For the text-containing cell, return its midpoint in [X, Y] coordinate format. 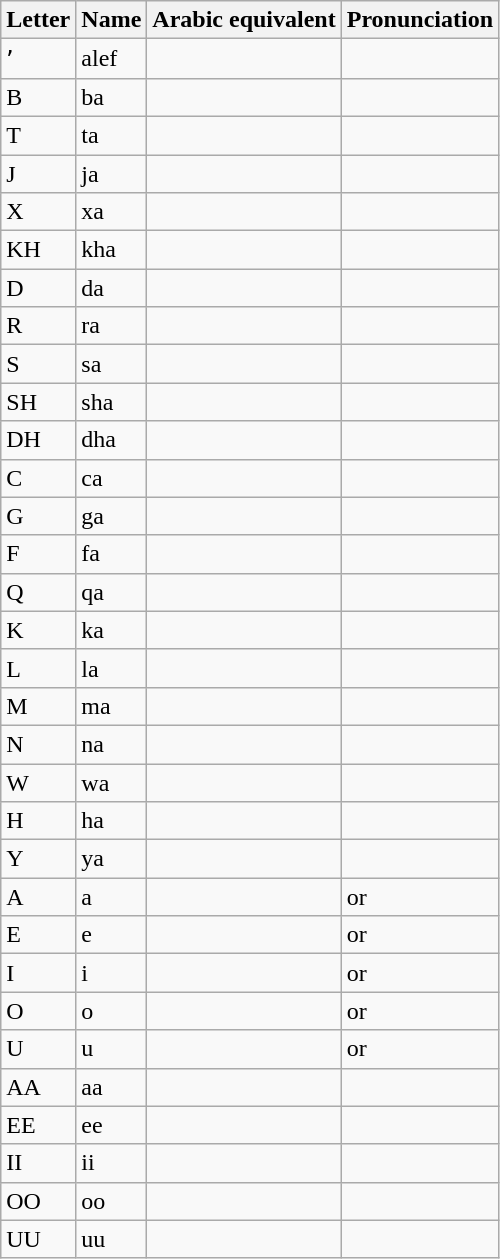
ma [112, 706]
O [38, 1011]
ga [112, 516]
C [38, 478]
II [38, 1163]
wa [112, 783]
sa [112, 364]
kha [112, 250]
Q [38, 592]
EE [38, 1125]
SH [38, 402]
R [38, 326]
aa [112, 1087]
i [112, 973]
Name [112, 20]
xa [112, 212]
ra [112, 326]
ja [112, 173]
F [38, 554]
KH [38, 250]
da [112, 288]
A [38, 897]
B [38, 97]
na [112, 744]
OO [38, 1201]
U [38, 1049]
Y [38, 859]
Pronunciation [420, 20]
sha [112, 402]
uu [112, 1239]
ee [112, 1125]
X [38, 212]
DH [38, 440]
qa [112, 592]
o [112, 1011]
alef [112, 59]
W [38, 783]
ta [112, 135]
N [38, 744]
ca [112, 478]
dha [112, 440]
la [112, 668]
UU [38, 1239]
AA [38, 1087]
ii [112, 1163]
Letter [38, 20]
a [112, 897]
ka [112, 630]
Arabic equivalent [244, 20]
ʼ [38, 59]
fa [112, 554]
K [38, 630]
E [38, 935]
L [38, 668]
ha [112, 821]
J [38, 173]
M [38, 706]
S [38, 364]
oo [112, 1201]
I [38, 973]
G [38, 516]
ba [112, 97]
D [38, 288]
u [112, 1049]
T [38, 135]
e [112, 935]
H [38, 821]
ya [112, 859]
